Identify which cell holds the provided text, then report its (X, Y) central coordinate. 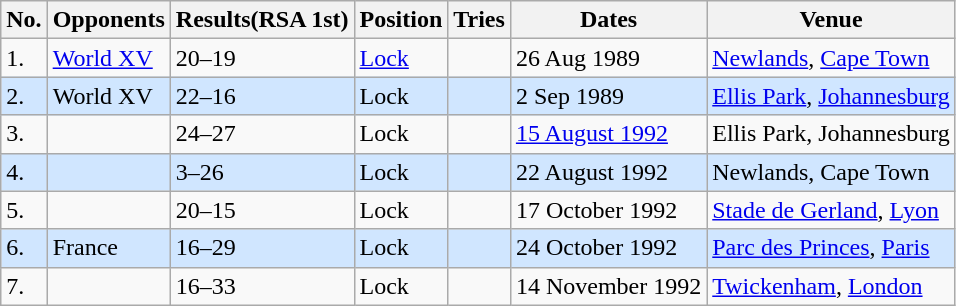
24–27 (262, 134)
Dates (608, 20)
Results(RSA 1st) (262, 20)
Stade de Gerland, Lyon (832, 210)
Tries (480, 20)
Position (401, 20)
20–19 (262, 58)
22 August 1992 (608, 172)
Opponents (108, 20)
2. (24, 96)
3. (24, 134)
Twickenham, London (832, 286)
1. (24, 58)
20–15 (262, 210)
26 Aug 1989 (608, 58)
6. (24, 248)
16–29 (262, 248)
Parc des Princes, Paris (832, 248)
24 October 1992 (608, 248)
7. (24, 286)
France (108, 248)
17 October 1992 (608, 210)
22–16 (262, 96)
14 November 1992 (608, 286)
2 Sep 1989 (608, 96)
3–26 (262, 172)
No. (24, 20)
Venue (832, 20)
15 August 1992 (608, 134)
5. (24, 210)
4. (24, 172)
16–33 (262, 286)
